Return the (X, Y) coordinate for the center point of the cell that contains the specified text.  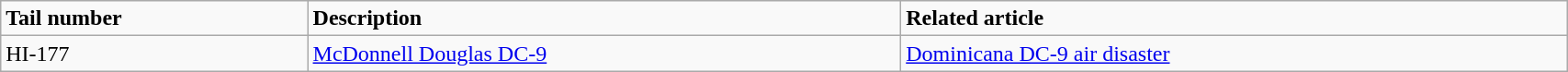
McDonnell Douglas DC-9 (604, 54)
Related article (1235, 18)
Dominicana DC-9 air disaster (1235, 54)
Description (604, 18)
HI-177 (154, 54)
Tail number (154, 18)
